Detect which cell encompasses the target text, then output its [X, Y] center coordinate. 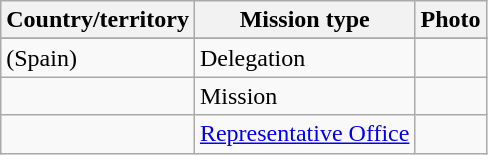
Mission [304, 96]
(Spain) [98, 58]
Representative Office [304, 134]
Delegation [304, 58]
Mission type [304, 20]
Photo [450, 20]
Country/territory [98, 20]
